Return the [x, y] coordinate for the center point of the cell that contains the specified text.  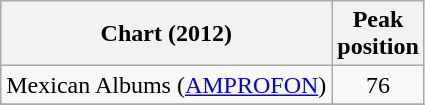
Chart (2012) [166, 34]
76 [378, 85]
Peakposition [378, 34]
Mexican Albums (AMPROFON) [166, 85]
